Identify which cell holds the provided text, then report its (x, y) central coordinate. 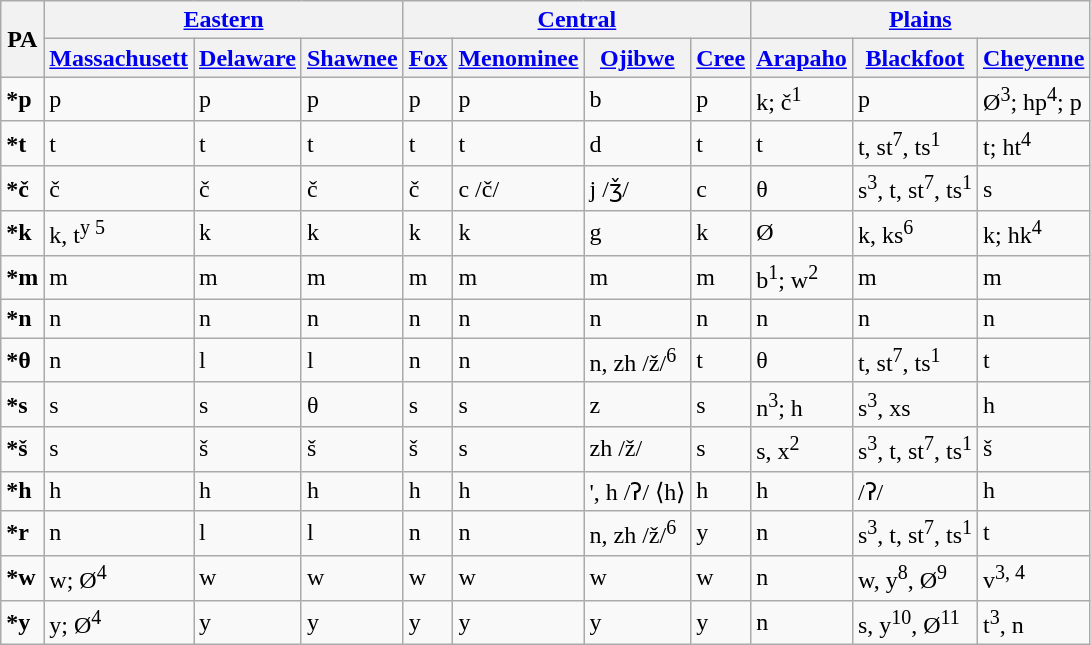
*š (22, 450)
c /č/ (518, 188)
Ø3; hp4; p (1034, 100)
t3, n (1034, 622)
j /ǯ/ (638, 188)
*θ (22, 360)
k; č1 (802, 100)
*r (22, 534)
k, ks6 (914, 234)
c (721, 188)
y; Ø4 (119, 622)
s, y10, Ø11 (914, 622)
*m (22, 278)
Menominee (518, 58)
*k (22, 234)
n3; h (802, 404)
Cree (721, 58)
Delaware (248, 58)
k, ty 5 (119, 234)
k; hk4 (1034, 234)
w, y8, Ø9 (914, 578)
PA (22, 39)
Blackfoot (914, 58)
*y (22, 622)
Arapaho (802, 58)
s, x2 (802, 450)
s3, xs (914, 404)
d (638, 144)
', h /ʔ/ ⟨h⟩ (638, 491)
*s (22, 404)
Cheyenne (1034, 58)
*č (22, 188)
g (638, 234)
*w (22, 578)
Central (576, 20)
/ʔ/ (914, 491)
Ø (802, 234)
Ojibwe (638, 58)
z (638, 404)
Massachusett (119, 58)
b1; w2 (802, 278)
*t (22, 144)
*p (22, 100)
Shawnee (352, 58)
Eastern (224, 20)
*h (22, 491)
zh /ž/ (638, 450)
w; Ø4 (119, 578)
b (638, 100)
t; ht4 (1034, 144)
*n (22, 319)
v3, 4 (1034, 578)
Plains (920, 20)
Fox (428, 58)
